Detect which cell encompasses the target text, then output its (x, y) center coordinate. 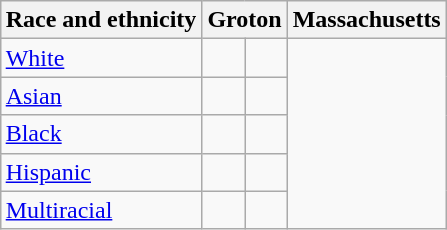
Multiracial (101, 210)
Groton (244, 20)
Race and ethnicity (101, 20)
Asian (101, 96)
White (101, 58)
Massachusetts (366, 20)
Hispanic (101, 172)
Black (101, 134)
